Search for the cell housing the specified text and yield its [X, Y] center coordinate. 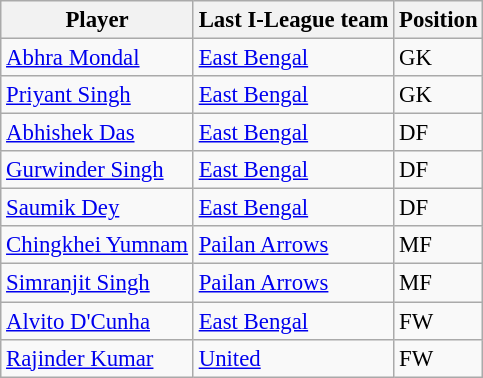
Position [438, 20]
United [293, 358]
Priyant Singh [98, 95]
Saumik Dey [98, 208]
Gurwinder Singh [98, 170]
Player [98, 20]
Rajinder Kumar [98, 358]
Abhra Mondal [98, 58]
Alvito D'Cunha [98, 321]
Abhishek Das [98, 133]
Simranjit Singh [98, 283]
Last I-League team [293, 20]
Chingkhei Yumnam [98, 245]
